Return (X, Y) of the center of cell containing provided text 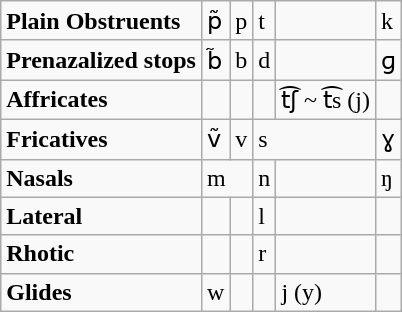
j (y) (326, 292)
Affricates (102, 100)
Plain Obstruents (102, 21)
t͡ʃ ~ t͡s (j) (326, 100)
n (264, 178)
w (215, 292)
Prenazalized stops (102, 60)
Rhotic (102, 254)
p (242, 21)
Glides (102, 292)
b (242, 60)
ṽ (215, 139)
Nasals (102, 178)
t (264, 21)
r (264, 254)
m (226, 178)
ɡ (388, 60)
Fricatives (102, 139)
k (388, 21)
v (242, 139)
ŋ (388, 178)
b̃ (215, 60)
ɣ (388, 139)
l (264, 216)
s (314, 139)
p̃ (215, 21)
d (264, 60)
Lateral (102, 216)
